Find where the given text appears and provide that cell's center as [X, Y] coordinate. 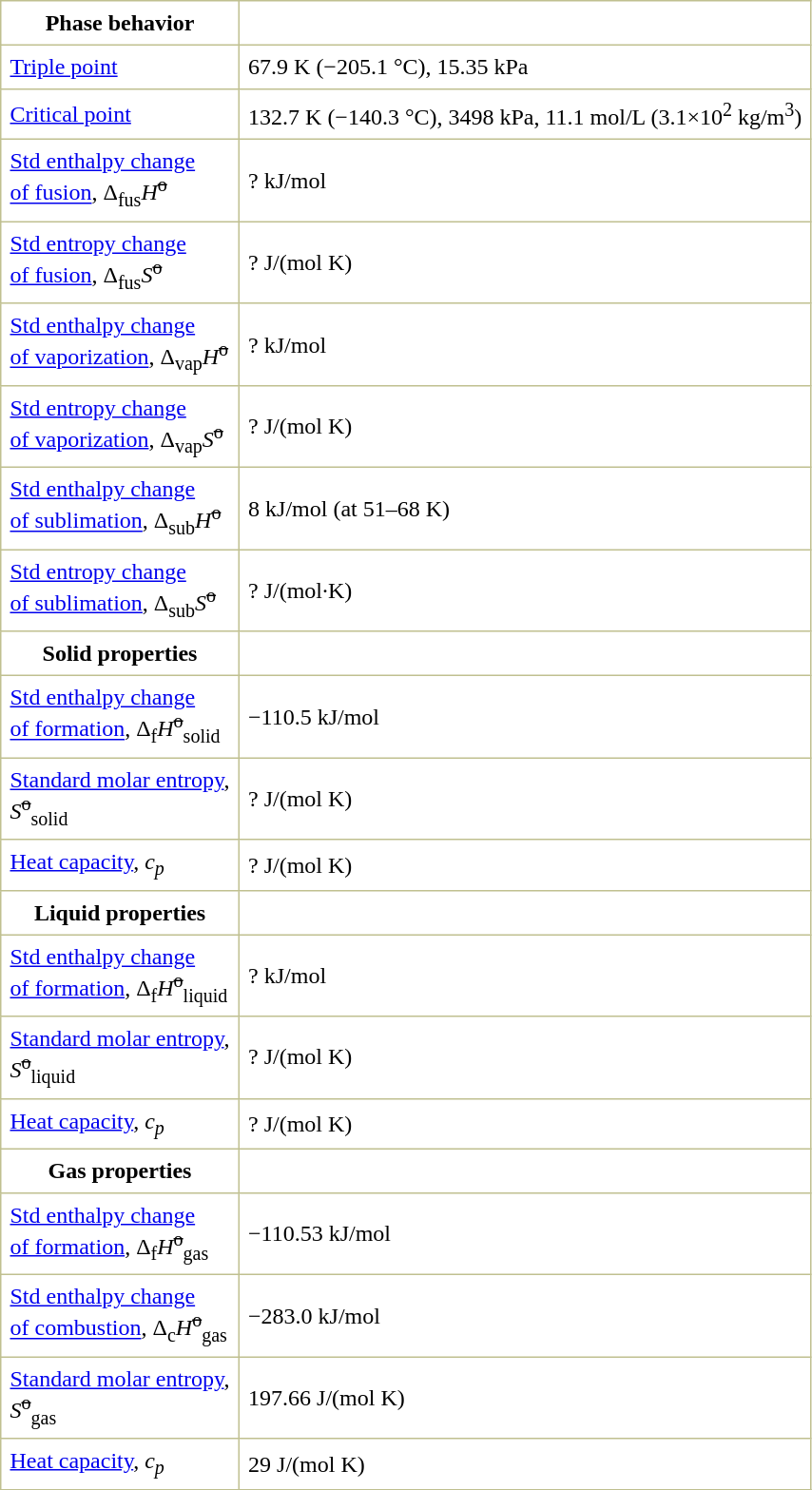
Std enthalpy changeof formation, ΔfHosolid [120, 717]
Standard molar entropy,Sogas [120, 1398]
Std enthalpy changeof formation, ΔfHoliquid [120, 976]
Phase behavior [120, 23]
197.66 J/(mol K) [525, 1398]
Std entropy changeof fusion, ΔfusSo [120, 262]
Std enthalpy changeof combustion, ΔcHogas [120, 1316]
8 kJ/mol (at 51–68 K) [525, 509]
−110.5 kJ/mol [525, 717]
−110.53 kJ/mol [525, 1234]
29 J/(mol K) [525, 1464]
Liquid properties [120, 912]
Std entropy changeof sublimation, ΔsubSo [120, 590]
Std enthalpy changeof formation, ΔfHogas [120, 1234]
Solid properties [120, 653]
Std enthalpy changeof fusion, ΔfusHo [120, 181]
? J/(mol·K) [525, 590]
Triple point [120, 67]
Critical point [120, 114]
Gas properties [120, 1171]
Std enthalpy changeof vaporization, ΔvapHo [120, 344]
67.9 K (−205.1 °C), 15.35 kPa [525, 67]
Standard molar entropy,Soliquid [120, 1057]
Standard molar entropy,Sosolid [120, 799]
Std enthalpy changeof sublimation, ΔsubHo [120, 509]
132.7 K (−140.3 °C), 3498 kPa, 11.1 mol/L (3.1×102 kg/m3) [525, 114]
Std entropy changeof vaporization, ΔvapSo [120, 427]
−283.0 kJ/mol [525, 1316]
